Search for the cell housing the specified text and yield its (X, Y) center coordinate. 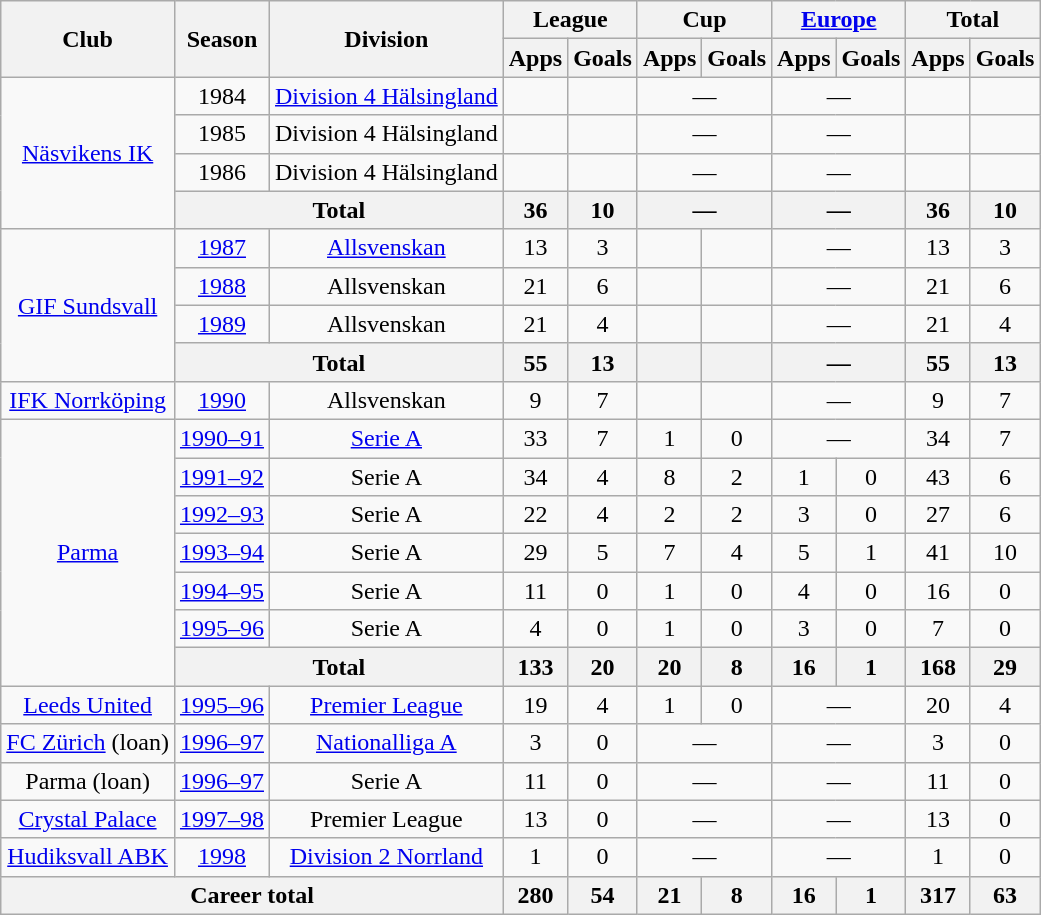
280 (535, 895)
Parma (88, 552)
33 (535, 438)
Näsvikens IK (88, 153)
54 (603, 895)
League (570, 20)
Division (387, 39)
43 (938, 477)
IFK Norrköping (88, 400)
1985 (222, 134)
FC Zürich (loan) (88, 743)
41 (938, 553)
1993–94 (222, 553)
1984 (222, 96)
1988 (222, 286)
168 (938, 667)
63 (1005, 895)
1987 (222, 248)
133 (535, 667)
Cup (704, 20)
Leeds United (88, 705)
GIF Sundsvall (88, 305)
Season (222, 39)
1998 (222, 857)
Division 2 Norrland (387, 857)
19 (535, 705)
Career total (252, 895)
1997–98 (222, 819)
1990–91 (222, 438)
317 (938, 895)
Hudiksvall ABK (88, 857)
1991–92 (222, 477)
27 (938, 515)
Crystal Palace (88, 819)
1986 (222, 172)
Europe (839, 20)
1990 (222, 400)
1989 (222, 324)
Club (88, 39)
1992–93 (222, 515)
Nationalliga A (387, 743)
Parma (loan) (88, 781)
1994–95 (222, 591)
22 (535, 515)
